Provide the (x, y) coordinate of the cell's center where the given text is located.  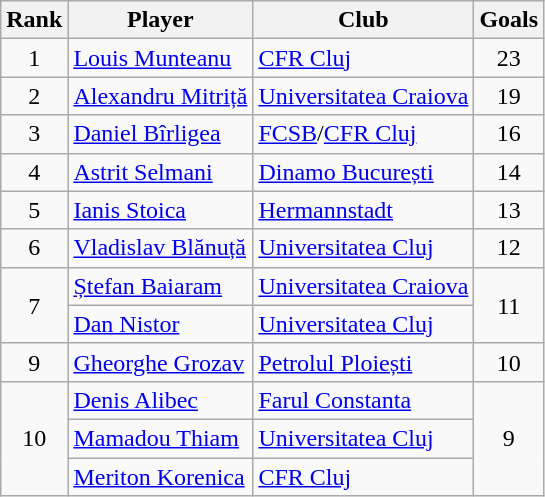
Dan Nistor (160, 324)
16 (509, 134)
Club (364, 20)
Gheorghe Grozav (160, 362)
4 (34, 172)
12 (509, 248)
Dinamo București (364, 172)
Alexandru Mitriță (160, 96)
Daniel Bîrligea (160, 134)
Meriton Korenica (160, 477)
7 (34, 305)
14 (509, 172)
13 (509, 210)
1 (34, 58)
Louis Munteanu (160, 58)
Petrolul Ploiești (364, 362)
19 (509, 96)
23 (509, 58)
Hermannstadt (364, 210)
Player (160, 20)
5 (34, 210)
6 (34, 248)
Vladislav Blănuță (160, 248)
11 (509, 305)
Mamadou Thiam (160, 438)
Goals (509, 20)
2 (34, 96)
Rank (34, 20)
FCSB/CFR Cluj (364, 134)
Ștefan Baiaram (160, 286)
3 (34, 134)
Astrit Selmani (160, 172)
Denis Alibec (160, 400)
Farul Constanta (364, 400)
Ianis Stoica (160, 210)
